Find where the given text appears and provide that cell's center as [x, y] coordinate. 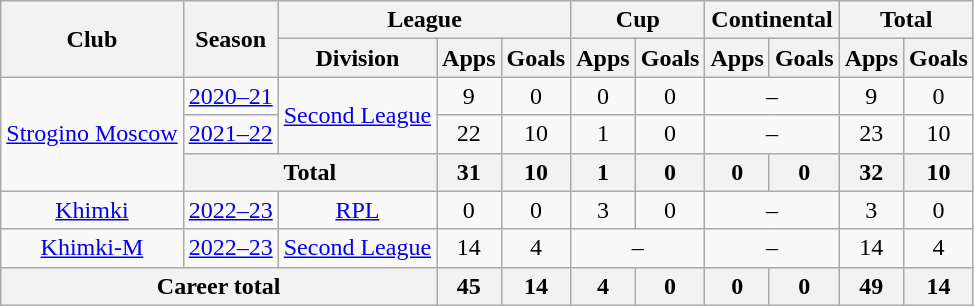
23 [871, 134]
Khimki-M [92, 248]
RPL [357, 210]
Career total [219, 286]
Khimki [92, 210]
Cup [638, 20]
Strogino Moscow [92, 134]
Season [230, 39]
Club [92, 39]
Continental [772, 20]
45 [469, 286]
2021–22 [230, 134]
31 [469, 172]
32 [871, 172]
2020–21 [230, 96]
League [424, 20]
Division [357, 58]
49 [871, 286]
22 [469, 134]
